Return the (X, Y) coordinate for the center point of the cell that contains the specified text.  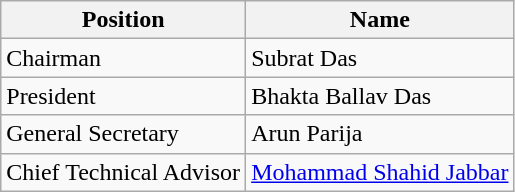
Bhakta Ballav Das (380, 96)
Chairman (124, 58)
President (124, 96)
Name (380, 20)
Mohammad Shahid Jabbar (380, 172)
Position (124, 20)
Subrat Das (380, 58)
General Secretary (124, 134)
Chief Technical Advisor (124, 172)
Arun Parija (380, 134)
